Detect which cell encompasses the target text, then output its (x, y) center coordinate. 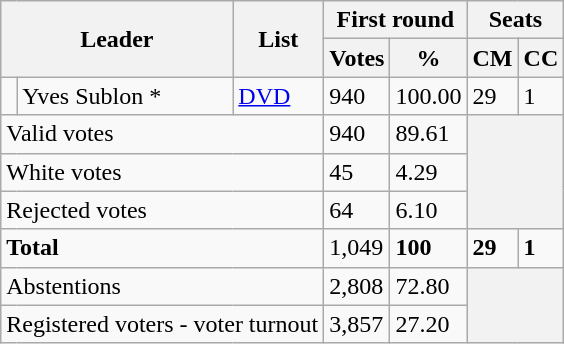
Rejected votes (162, 210)
CM (492, 58)
2,808 (357, 286)
Seats (516, 20)
27.20 (428, 324)
1,049 (357, 248)
Leader (117, 39)
64 (357, 210)
Abstentions (162, 286)
72.80 (428, 286)
100 (428, 248)
List (278, 39)
4.29 (428, 172)
3,857 (357, 324)
Yves Sublon * (125, 96)
White votes (162, 172)
89.61 (428, 134)
First round (396, 20)
CC (541, 58)
Votes (357, 58)
Valid votes (162, 134)
DVD (278, 96)
45 (357, 172)
Total (162, 248)
100.00 (428, 96)
Registered voters - voter turnout (162, 324)
% (428, 58)
6.10 (428, 210)
